Detect which cell encompasses the target text, then output its (x, y) center coordinate. 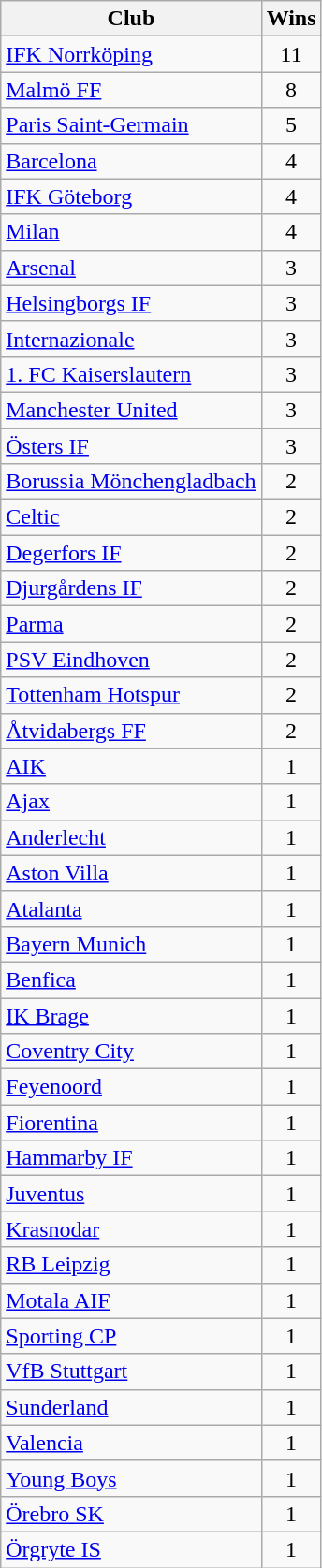
Bayern Munich (131, 944)
Hammarby IF (131, 1158)
Fiorentina (131, 1123)
Coventry City (131, 1052)
Arsenal (131, 268)
VfB Stuttgart (131, 1372)
Club (131, 19)
Tottenham Hotspur (131, 695)
Örgryte IS (131, 1549)
Helsingborgs IF (131, 303)
Anderlecht (131, 837)
Internazionale (131, 339)
1. FC Kaiserslautern (131, 374)
11 (291, 54)
Motala AIF (131, 1300)
Feyenoord (131, 1087)
Malmö FF (131, 90)
IFK Norrköping (131, 54)
Manchester United (131, 410)
Degerfors IF (131, 553)
IFK Göteborg (131, 196)
Parma (131, 624)
Young Boys (131, 1478)
8 (291, 90)
Sunderland (131, 1407)
Åtvidabergs FF (131, 731)
Djurgårdens IF (131, 588)
Wins (291, 19)
Milan (131, 232)
Krasnodar (131, 1229)
Örebro SK (131, 1514)
Atalanta (131, 908)
Benfica (131, 980)
Valencia (131, 1443)
Sporting CP (131, 1336)
IK Brage (131, 1015)
RB Leipzig (131, 1265)
Borussia Mönchengladbach (131, 482)
Ajax (131, 802)
Juventus (131, 1194)
5 (291, 125)
Paris Saint-Germain (131, 125)
Barcelona (131, 161)
Aston Villa (131, 873)
PSV Eindhoven (131, 660)
Celtic (131, 517)
Östers IF (131, 446)
AIK (131, 766)
